Return [x, y] of the center of cell containing provided text 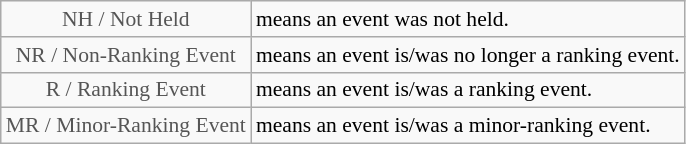
MR / Minor-Ranking Event [126, 126]
means an event is/was a ranking event. [468, 90]
means an event is/was a minor-ranking event. [468, 126]
means an event was not held. [468, 19]
means an event is/was no longer a ranking event. [468, 55]
R / Ranking Event [126, 90]
NR / Non-Ranking Event [126, 55]
NH / Not Held [126, 19]
